Find where the given text appears and provide that cell's center as [x, y] coordinate. 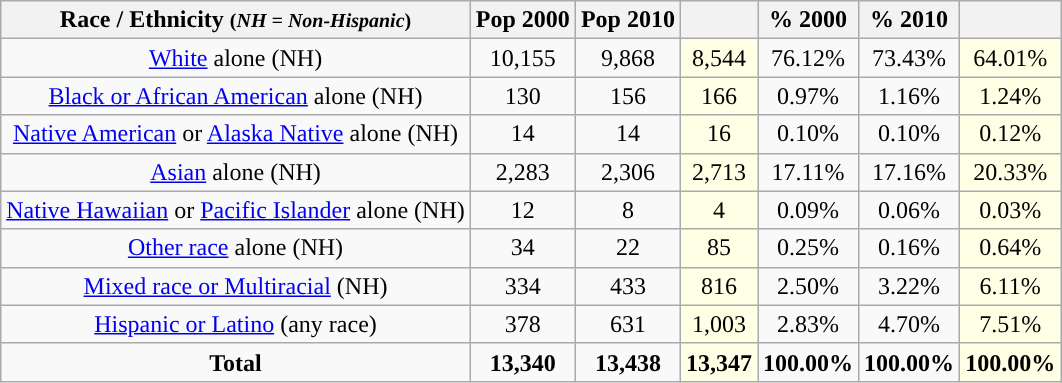
0.06% [910, 210]
10,155 [522, 58]
8 [628, 210]
2,713 [718, 172]
13,438 [628, 362]
White alone (NH) [236, 58]
0.97% [808, 96]
4 [718, 210]
334 [522, 286]
1.16% [910, 96]
20.33% [1010, 172]
8,544 [718, 58]
3.22% [910, 286]
17.11% [808, 172]
Black or African American alone (NH) [236, 96]
2.50% [808, 286]
166 [718, 96]
Other race alone (NH) [236, 248]
Native American or Alaska Native alone (NH) [236, 134]
816 [718, 286]
13,347 [718, 362]
0.09% [808, 210]
0.64% [1010, 248]
% 2010 [910, 20]
2,283 [522, 172]
73.43% [910, 58]
Hispanic or Latino (any race) [236, 324]
Race / Ethnicity (NH = Non-Hispanic) [236, 20]
130 [522, 96]
0.03% [1010, 210]
12 [522, 210]
16 [718, 134]
13,340 [522, 362]
0.12% [1010, 134]
34 [522, 248]
7.51% [1010, 324]
Pop 2010 [628, 20]
1,003 [718, 324]
76.12% [808, 58]
% 2000 [808, 20]
85 [718, 248]
631 [628, 324]
Total [236, 362]
433 [628, 286]
Asian alone (NH) [236, 172]
Pop 2000 [522, 20]
64.01% [1010, 58]
2,306 [628, 172]
2.83% [808, 324]
9,868 [628, 58]
1.24% [1010, 96]
Mixed race or Multiracial (NH) [236, 286]
Native Hawaiian or Pacific Islander alone (NH) [236, 210]
6.11% [1010, 286]
156 [628, 96]
0.16% [910, 248]
17.16% [910, 172]
378 [522, 324]
22 [628, 248]
0.25% [808, 248]
4.70% [910, 324]
